Locate the cell with the specified text and output its [x, y] center coordinate. 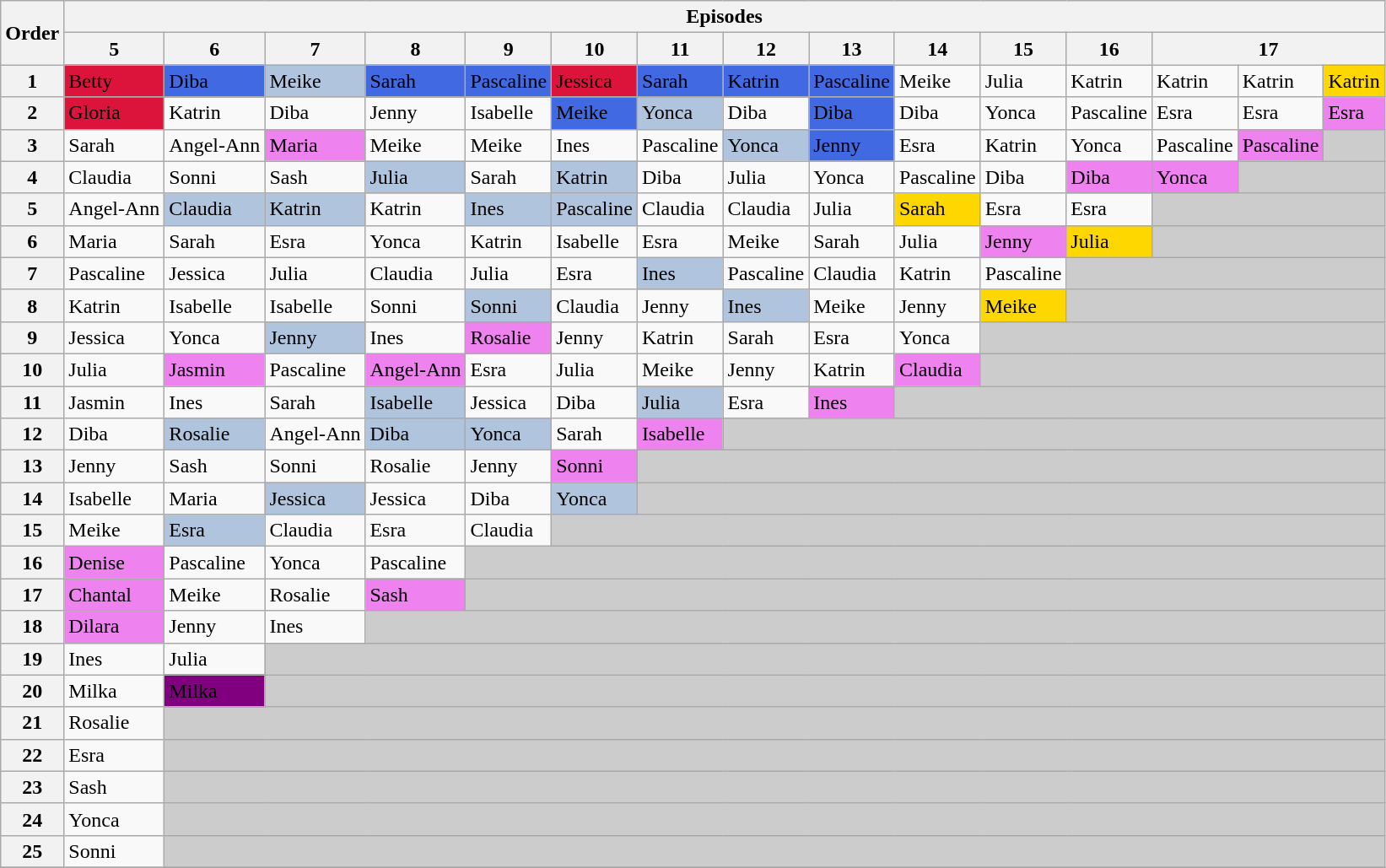
20 [32, 691]
25 [32, 851]
Order [32, 33]
18 [32, 627]
Episodes [724, 17]
4 [32, 177]
21 [32, 723]
23 [32, 787]
Chantal [115, 595]
24 [32, 819]
3 [32, 145]
Dilara [115, 627]
22 [32, 755]
2 [32, 113]
Gloria [115, 113]
19 [32, 659]
Betty [115, 81]
Denise [115, 563]
1 [32, 81]
